Find where the given text appears and provide that cell's center as [x, y] coordinate. 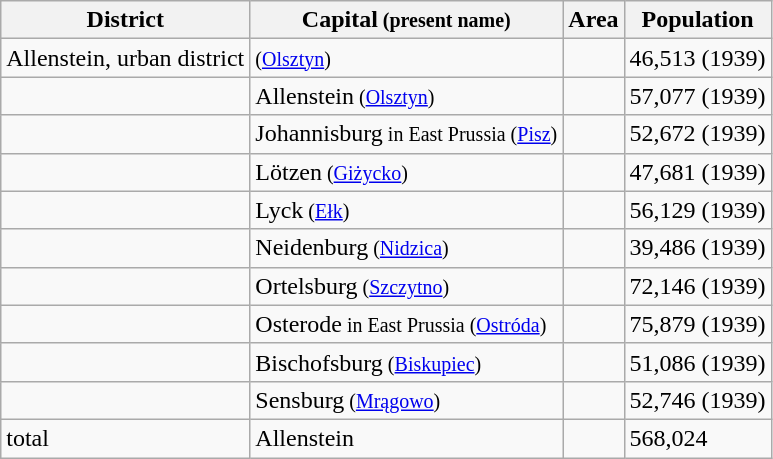
total [126, 438]
Capital (present name) [406, 20]
Area [594, 20]
47,681 (1939) [698, 172]
57,077 (1939) [698, 96]
56,129 (1939) [698, 210]
Allenstein [406, 438]
Bischofsburg (Biskupiec) [406, 362]
District [126, 20]
51,086 (1939) [698, 362]
Neidenburg (Nidzica) [406, 248]
Osterode in East Prussia (Ostróda) [406, 324]
Population [698, 20]
Sensburg (Mrągowo) [406, 400]
Lötzen (Giżycko) [406, 172]
52,672 (1939) [698, 134]
Ortelsburg (Szczytno) [406, 286]
Allenstein (Olsztyn) [406, 96]
46,513 (1939) [698, 58]
(Olsztyn) [406, 58]
Lyck (Ełk) [406, 210]
Allenstein, urban district [126, 58]
568,024 [698, 438]
75,879 (1939) [698, 324]
72,146 (1939) [698, 286]
52,746 (1939) [698, 400]
39,486 (1939) [698, 248]
Johannisburg in East Prussia (Pisz) [406, 134]
